Find where the given text appears and provide that cell's center as (x, y) coordinate. 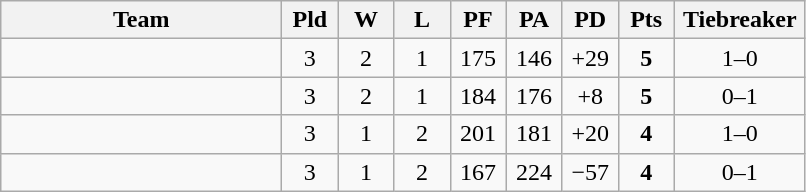
+29 (590, 58)
PD (590, 20)
Pld (310, 20)
Tiebreaker (740, 20)
224 (534, 172)
+8 (590, 96)
W (366, 20)
+20 (590, 134)
167 (478, 172)
PF (478, 20)
−57 (590, 172)
201 (478, 134)
Team (142, 20)
L (422, 20)
Pts (646, 20)
175 (478, 58)
181 (534, 134)
184 (478, 96)
PA (534, 20)
176 (534, 96)
146 (534, 58)
